Capture the cell that displays the provided text and extract its [x, y] central coordinate. 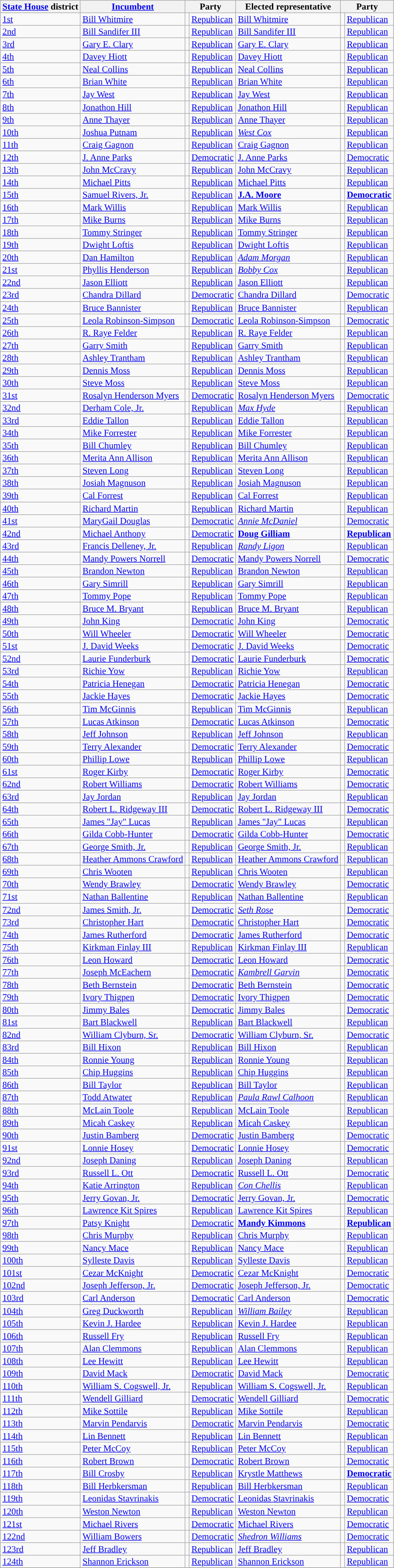
71st [41, 897]
Kambrell Garvin [288, 972]
Joseph McEachern [133, 972]
J.A. Moore [288, 195]
96th [41, 1210]
27th [41, 345]
15th [41, 195]
Todd Atwater [133, 1098]
56th [41, 709]
124th [41, 1562]
98th [41, 1235]
73rd [41, 922]
Krystle Matthews [288, 1474]
35th [41, 446]
4th [41, 57]
110th [41, 1386]
19th [41, 245]
105th [41, 1323]
34th [41, 433]
58th [41, 734]
16th [41, 207]
Seth Rose [288, 910]
86th [41, 1085]
65th [41, 822]
94th [41, 1185]
9th [41, 119]
95th [41, 1198]
72nd [41, 910]
112th [41, 1411]
Elected representative [288, 7]
54th [41, 684]
80th [41, 1010]
107th [41, 1348]
36th [41, 458]
123rd [41, 1549]
57th [41, 721]
47th [41, 596]
83rd [41, 1047]
11th [41, 144]
23rd [41, 295]
77th [41, 972]
103rd [41, 1298]
116th [41, 1461]
Shedron Williams [288, 1536]
5th [41, 69]
Greg Duckworth [133, 1311]
78th [41, 985]
101st [41, 1273]
68th [41, 859]
State House district [41, 7]
50th [41, 634]
84th [41, 1060]
Con Chellis [288, 1185]
MaryGail Douglas [133, 521]
6th [41, 82]
Doug Gilliam [288, 533]
20th [41, 258]
118th [41, 1486]
53rd [41, 671]
76th [41, 960]
38th [41, 483]
13th [41, 170]
92nd [41, 1160]
63rd [41, 797]
85th [41, 1072]
31st [41, 395]
17th [41, 220]
45th [41, 571]
7th [41, 94]
Katie Arrington [133, 1185]
3rd [41, 44]
113th [41, 1424]
Francis Delleney, Jr. [133, 546]
109th [41, 1374]
59th [41, 746]
James Smith, Jr. [133, 910]
61st [41, 771]
115th [41, 1449]
39th [41, 496]
75th [41, 947]
Joshua Putnam [133, 132]
Michael Anthony [133, 533]
10th [41, 132]
55th [41, 696]
Patsy Knight [133, 1223]
Phyllis Henderson [133, 270]
43rd [41, 546]
Max Hyde [288, 408]
100th [41, 1260]
32nd [41, 408]
74th [41, 935]
97th [41, 1223]
24th [41, 308]
64th [41, 809]
46th [41, 583]
99th [41, 1248]
44th [41, 558]
111th [41, 1399]
102nd [41, 1286]
Samuel Rivers, Jr. [133, 195]
88th [41, 1110]
82nd [41, 1035]
Incumbent [133, 7]
87th [41, 1098]
117th [41, 1474]
37th [41, 471]
29th [41, 370]
1st [41, 19]
69th [41, 872]
106th [41, 1336]
25th [41, 320]
114th [41, 1436]
62nd [41, 784]
90th [41, 1135]
Bobby Cox [288, 270]
42nd [41, 533]
Dan Hamilton [133, 258]
91st [41, 1148]
60th [41, 759]
41st [41, 521]
Adam Morgan [288, 258]
2nd [41, 32]
Randy Ligon [288, 546]
8th [41, 107]
William Bowers [133, 1536]
93rd [41, 1173]
West Cox [288, 132]
120th [41, 1511]
51st [41, 646]
Mandy Kimmons [288, 1223]
49th [41, 621]
Bill Crosby [133, 1474]
121st [41, 1524]
70th [41, 884]
Paula Rawl Calhoon [288, 1098]
66th [41, 834]
William Bailey [288, 1311]
Derham Cole, Jr. [133, 408]
119th [41, 1499]
89th [41, 1123]
52nd [41, 659]
22nd [41, 283]
12th [41, 157]
104th [41, 1311]
122nd [41, 1536]
18th [41, 233]
79th [41, 997]
67th [41, 847]
28th [41, 358]
48th [41, 608]
33rd [41, 421]
14th [41, 182]
26th [41, 333]
21st [41, 270]
40th [41, 508]
30th [41, 383]
Annie McDaniel [288, 521]
108th [41, 1361]
81st [41, 1022]
